Search for the cell housing the specified text and yield its [X, Y] center coordinate. 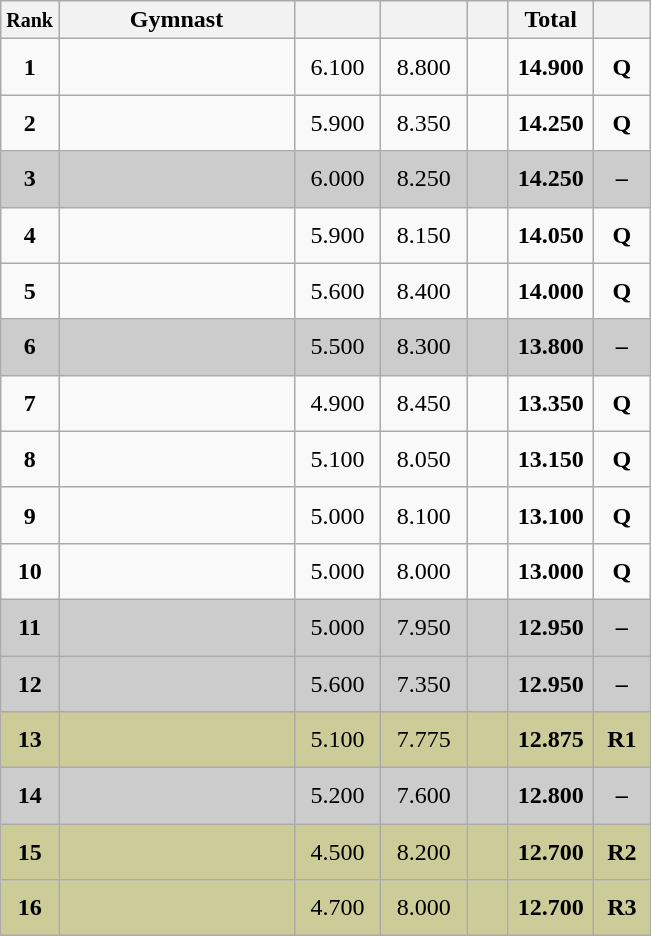
4.700 [338, 908]
8 [30, 459]
13 [30, 740]
16 [30, 908]
4 [30, 235]
12 [30, 684]
Gymnast [176, 20]
13.350 [551, 403]
8.250 [424, 179]
4.900 [338, 403]
14 [30, 796]
6 [30, 347]
8.050 [424, 459]
6.000 [338, 179]
14.900 [551, 67]
R1 [622, 740]
8.150 [424, 235]
Rank [30, 20]
7.950 [424, 627]
12.800 [551, 796]
13.000 [551, 571]
12.875 [551, 740]
10 [30, 571]
3 [30, 179]
15 [30, 852]
2 [30, 123]
7 [30, 403]
7.775 [424, 740]
7.600 [424, 796]
4.500 [338, 852]
7.350 [424, 684]
R2 [622, 852]
R3 [622, 908]
9 [30, 515]
8.400 [424, 291]
13.150 [551, 459]
5.200 [338, 796]
8.300 [424, 347]
8.200 [424, 852]
8.800 [424, 67]
8.100 [424, 515]
5.500 [338, 347]
13.100 [551, 515]
14.000 [551, 291]
8.350 [424, 123]
6.100 [338, 67]
5 [30, 291]
14.050 [551, 235]
11 [30, 627]
Total [551, 20]
8.450 [424, 403]
1 [30, 67]
13.800 [551, 347]
